Identify which cell holds the provided text, then report its [X, Y] central coordinate. 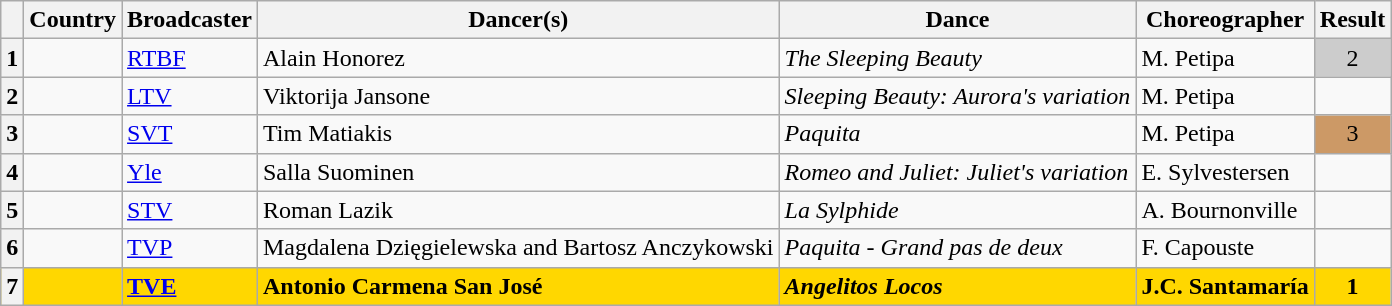
Romeo and Juliet: Juliet's variation [958, 172]
Viktorija Jansone [518, 96]
Tim Matiakis [518, 134]
TVE [190, 286]
Choreographer [1225, 20]
Roman Lazik [518, 210]
La Sylphide [958, 210]
Country [73, 20]
Salla Suominen [518, 172]
Antonio Carmena San José [518, 286]
RTBF [190, 58]
Magdalena Dzięgielewska and Bartosz Anczykowski [518, 248]
4 [12, 172]
Sleeping Beauty: Aurora's variation [958, 96]
E. Sylvestersen [1225, 172]
SVT [190, 134]
7 [12, 286]
Dance [958, 20]
A. Bournonville [1225, 210]
Broadcaster [190, 20]
The Sleeping Beauty [958, 58]
Paquita - Grand pas de deux [958, 248]
6 [12, 248]
Dancer(s) [518, 20]
5 [12, 210]
Angelitos Locos [958, 286]
Alain Honorez [518, 58]
Result [1352, 20]
F. Capouste [1225, 248]
Yle [190, 172]
Paquita [958, 134]
LTV [190, 96]
TVP [190, 248]
STV [190, 210]
J.C. Santamaría [1225, 286]
